Determine the [X, Y] coordinate at the center of the cell enclosing the given text.  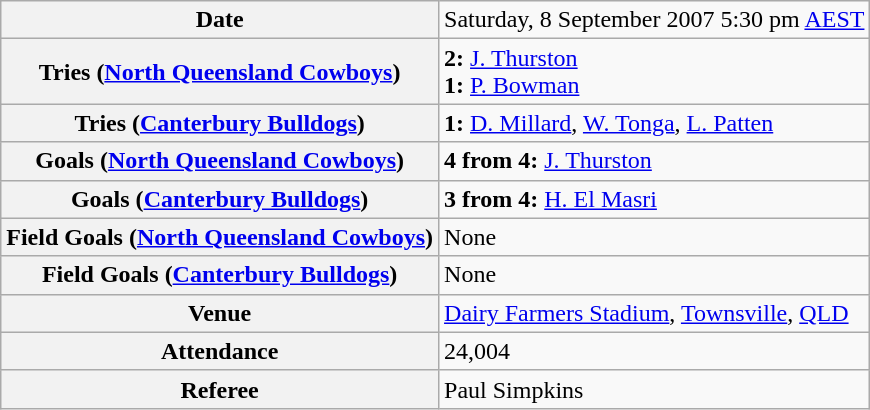
Goals (North Queensland Cowboys) [220, 161]
24,004 [654, 351]
Referee [220, 389]
4 from 4: J. Thurston [654, 161]
2: J. Thurston 1: P. Bowman [654, 72]
Field Goals (Canterbury Bulldogs) [220, 275]
Goals (Canterbury Bulldogs) [220, 199]
Tries (Canterbury Bulldogs) [220, 123]
Field Goals (North Queensland Cowboys) [220, 237]
1: D. Millard, W. Tonga, L. Patten [654, 123]
Date [220, 20]
3 from 4: H. El Masri [654, 199]
Paul Simpkins [654, 389]
Attendance [220, 351]
Tries (North Queensland Cowboys) [220, 72]
Dairy Farmers Stadium, Townsville, QLD [654, 313]
Saturday, 8 September 2007 5:30 pm AEST [654, 20]
Venue [220, 313]
